Search for the cell housing the specified text and yield its (X, Y) center coordinate. 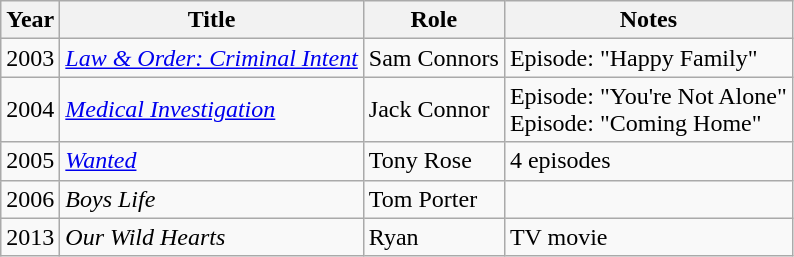
Year (30, 20)
2006 (30, 199)
2013 (30, 237)
2004 (30, 110)
Tom Porter (434, 199)
Tony Rose (434, 161)
Law & Order: Criminal Intent (212, 58)
Our Wild Hearts (212, 237)
Medical Investigation (212, 110)
4 episodes (648, 161)
Role (434, 20)
Jack Connor (434, 110)
2003 (30, 58)
Sam Connors (434, 58)
Boys Life (212, 199)
Episode: "You're Not Alone"Episode: "Coming Home" (648, 110)
Title (212, 20)
Ryan (434, 237)
Episode: "Happy Family" (648, 58)
Notes (648, 20)
TV movie (648, 237)
Wanted (212, 161)
2005 (30, 161)
